Scan for the cell matching the given text and deliver its (X, Y) coordinate at center. 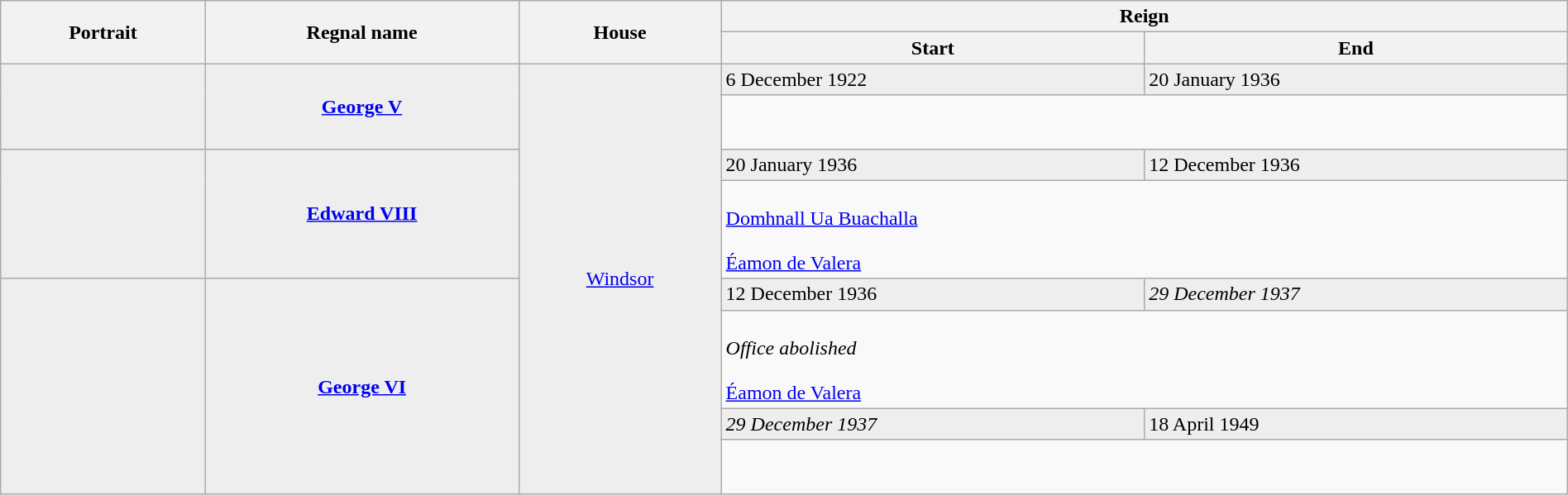
6 December 1922 (933, 79)
Office abolishedÉamon de Valera (1145, 359)
Edward VIII (362, 213)
18 April 1949 (1356, 424)
End (1356, 48)
House (620, 32)
Windsor (620, 278)
George VI (362, 386)
Start (933, 48)
Reign (1145, 17)
Regnal name (362, 32)
Domhnall Ua BuachallaÉamon de Valera (1145, 230)
Portrait (103, 32)
George V (362, 106)
